Provide the (x, y) coordinate of the cell's center where the given text is located.  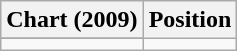
Chart (2009) (72, 20)
Position (190, 20)
